Locate the cell with the specified text and output its (x, y) center coordinate. 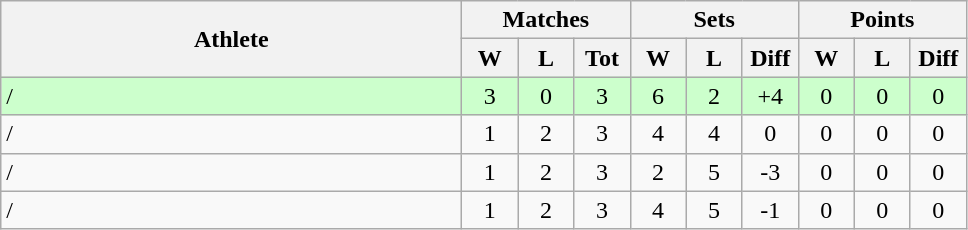
6 (658, 96)
Matches (546, 20)
Tot (602, 58)
-1 (770, 210)
Sets (714, 20)
Points (882, 20)
+4 (770, 96)
Athlete (232, 39)
-3 (770, 172)
